Identify which cell holds the provided text, then report its [X, Y] central coordinate. 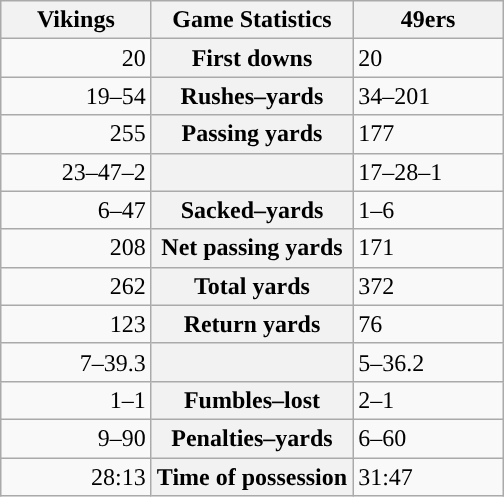
Fumbles–lost [252, 400]
Total yards [252, 286]
23–47–2 [76, 172]
6–60 [428, 438]
208 [76, 248]
76 [428, 324]
17–28–1 [428, 172]
372 [428, 286]
171 [428, 248]
Return yards [252, 324]
6–47 [76, 210]
7–39.3 [76, 362]
1–1 [76, 400]
177 [428, 134]
Rushes–yards [252, 96]
9–90 [76, 438]
28:13 [76, 477]
Net passing yards [252, 248]
2–1 [428, 400]
262 [76, 286]
Sacked–yards [252, 210]
Time of possession [252, 477]
5–36.2 [428, 362]
19–54 [76, 96]
255 [76, 134]
Passing yards [252, 134]
123 [76, 324]
34–201 [428, 96]
Game Statistics [252, 20]
1–6 [428, 210]
31:47 [428, 477]
Vikings [76, 20]
First downs [252, 58]
49ers [428, 20]
Penalties–yards [252, 438]
